Scan for the cell matching the given text and deliver its (X, Y) coordinate at center. 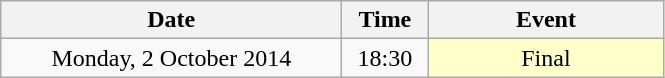
18:30 (385, 58)
Monday, 2 October 2014 (172, 58)
Event (546, 20)
Time (385, 20)
Final (546, 58)
Date (172, 20)
